Capture the cell that displays the provided text and extract its (x, y) central coordinate. 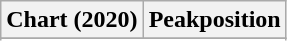
Peakposition (214, 20)
Chart (2020) (72, 20)
